Return the [X, Y] coordinate for the center point of the cell that contains the specified text.  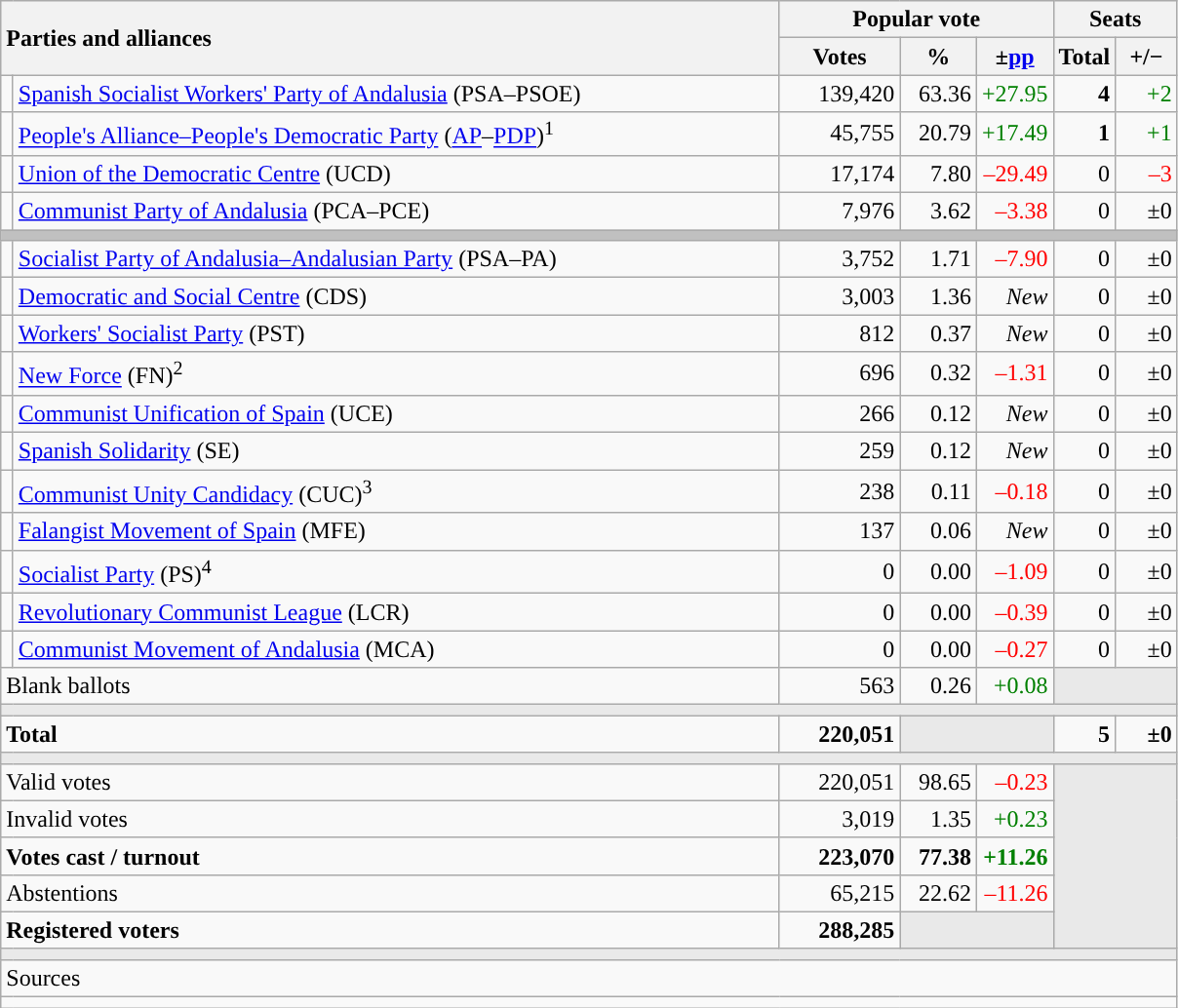
Communist Movement of Andalusia (MCA) [396, 649]
–0.18 [1014, 491]
People's Alliance–People's Democratic Party (AP–PDP)1 [396, 135]
Communist Unity Candidacy (CUC)3 [396, 491]
Spanish Solidarity (SE) [396, 450]
Revolutionary Communist League (LCR) [396, 612]
3,019 [840, 819]
Popular vote [917, 19]
3,752 [840, 259]
Sources [589, 978]
+0.23 [1014, 819]
Parties and alliances [390, 38]
3,003 [840, 296]
New Force (FN)2 [396, 374]
77.38 [938, 856]
288,285 [840, 930]
Blank ballots [390, 686]
Votes cast / turnout [390, 856]
696 [840, 374]
259 [840, 450]
Registered voters [390, 930]
Falangist Movement of Spain (MFE) [396, 531]
–3.38 [1014, 212]
+17.49 [1014, 135]
7,976 [840, 212]
Socialist Party of Andalusia–Andalusian Party (PSA–PA) [396, 259]
+/− [1147, 57]
1 [1084, 135]
0.26 [938, 686]
22.62 [938, 893]
Seats [1116, 19]
Communist Unification of Spain (UCE) [396, 413]
+11.26 [1014, 856]
238 [840, 491]
–7.90 [1014, 259]
–0.23 [1014, 782]
0.32 [938, 374]
0.06 [938, 531]
Valid votes [390, 782]
+27.95 [1014, 94]
±pp [1014, 57]
–1.09 [1014, 571]
Invalid votes [390, 819]
Workers' Socialist Party (PST) [396, 333]
Spanish Socialist Workers' Party of Andalusia (PSA–PSOE) [396, 94]
17,174 [840, 174]
223,070 [840, 856]
0.37 [938, 333]
Democratic and Social Centre (CDS) [396, 296]
563 [840, 686]
812 [840, 333]
Votes [840, 57]
+0.08 [1014, 686]
+2 [1147, 94]
+1 [1147, 135]
–0.39 [1014, 612]
1.71 [938, 259]
20.79 [938, 135]
98.65 [938, 782]
3.62 [938, 212]
137 [840, 531]
45,755 [840, 135]
139,420 [840, 94]
5 [1084, 734]
% [938, 57]
1.35 [938, 819]
–0.27 [1014, 649]
–1.31 [1014, 374]
0.11 [938, 491]
65,215 [840, 893]
63.36 [938, 94]
–11.26 [1014, 893]
Union of the Democratic Centre (UCD) [396, 174]
4 [1084, 94]
–29.49 [1014, 174]
Abstentions [390, 893]
266 [840, 413]
1.36 [938, 296]
Socialist Party (PS)4 [396, 571]
7.80 [938, 174]
–3 [1147, 174]
Communist Party of Andalusia (PCA–PCE) [396, 212]
